From the cell containing the given text, extract its center point as (X, Y) coordinate. 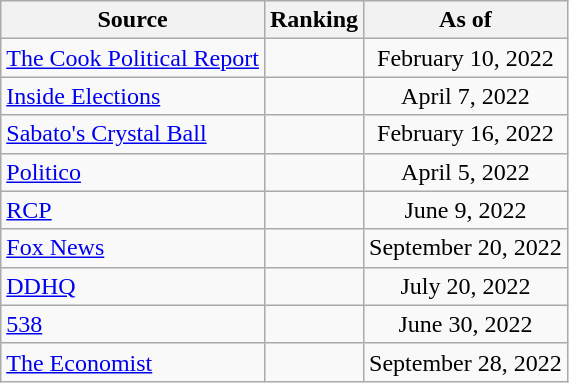
The Economist (133, 362)
DDHQ (133, 286)
June 30, 2022 (466, 324)
Inside Elections (133, 96)
As of (466, 20)
February 10, 2022 (466, 58)
Sabato's Crystal Ball (133, 134)
February 16, 2022 (466, 134)
June 9, 2022 (466, 210)
The Cook Political Report (133, 58)
April 7, 2022 (466, 96)
Ranking (314, 20)
September 20, 2022 (466, 248)
Source (133, 20)
538 (133, 324)
Politico (133, 172)
April 5, 2022 (466, 172)
Fox News (133, 248)
September 28, 2022 (466, 362)
July 20, 2022 (466, 286)
RCP (133, 210)
